Identify which cell holds the provided text, then report its [X, Y] central coordinate. 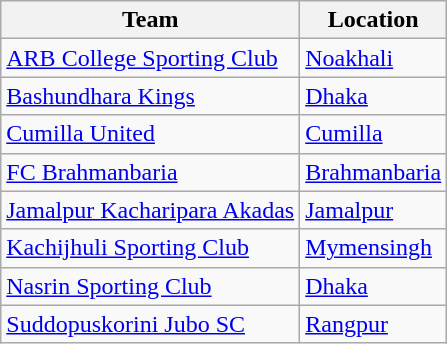
Nasrin Sporting Club [150, 286]
Kachijhuli Sporting Club [150, 248]
Suddopuskorini Jubo SC [150, 324]
Mymensingh [374, 248]
Brahmanbaria [374, 172]
Cumilla [374, 134]
Rangpur [374, 324]
Jamalpur Kacharipara Akadas [150, 210]
Location [374, 20]
Team [150, 20]
Cumilla United [150, 134]
ARB College Sporting Club [150, 58]
Bashundhara Kings [150, 96]
Jamalpur [374, 210]
FC Brahmanbaria [150, 172]
Noakhali [374, 58]
